Find where the given text appears and provide that cell's center as [X, Y] coordinate. 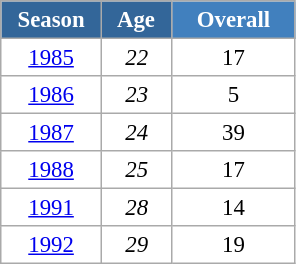
1985 [52, 58]
1992 [52, 245]
22 [136, 58]
14 [234, 208]
1988 [52, 170]
25 [136, 170]
24 [136, 133]
Season [52, 20]
Overall [234, 20]
1986 [52, 95]
28 [136, 208]
Age [136, 20]
1991 [52, 208]
39 [234, 133]
1987 [52, 133]
29 [136, 245]
5 [234, 95]
19 [234, 245]
23 [136, 95]
